Capture the cell that displays the provided text and extract its [X, Y] central coordinate. 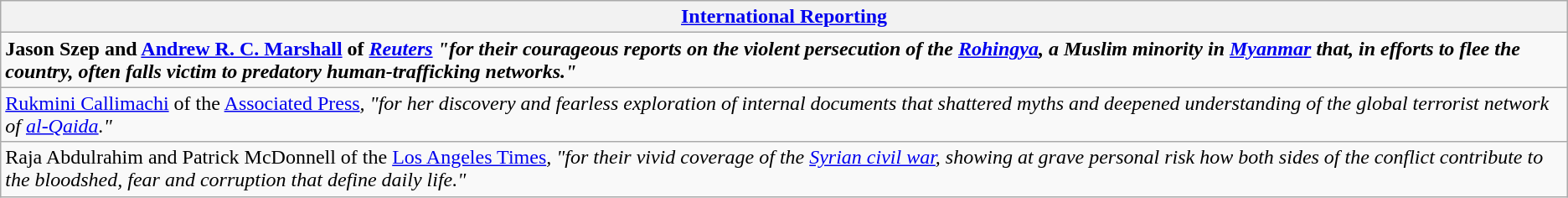
International Reporting [784, 17]
